Identify which cell holds the provided text, then report its [x, y] central coordinate. 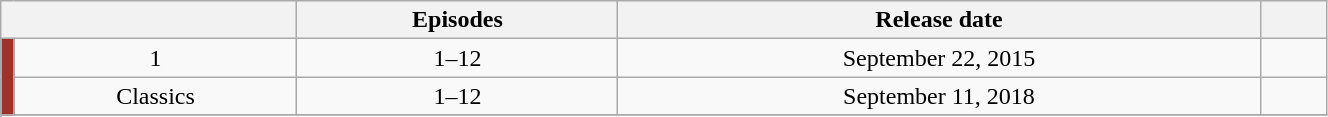
Release date [939, 20]
September 22, 2015 [939, 58]
September 11, 2018 [939, 96]
Episodes [458, 20]
1 [156, 58]
Classics [156, 96]
